From the cell containing the given text, extract its center point as [X, Y] coordinate. 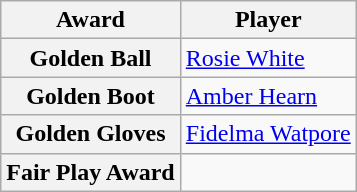
Rosie White [268, 58]
Golden Boot [91, 96]
Amber Hearn [268, 96]
Fidelma Watpore [268, 134]
Fair Play Award [91, 172]
Player [268, 20]
Award [91, 20]
Golden Gloves [91, 134]
Golden Ball [91, 58]
